Detect which cell encompasses the target text, then output its [x, y] center coordinate. 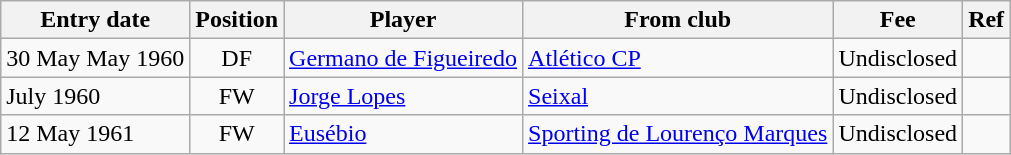
Sporting de Lourenço Marques [678, 134]
Player [404, 20]
From club [678, 20]
Position [237, 20]
Germano de Figueiredo [404, 58]
July 1960 [96, 96]
12 May 1961 [96, 134]
Seixal [678, 96]
Ref [986, 20]
Atlético CP [678, 58]
Entry date [96, 20]
Fee [898, 20]
Eusébio [404, 134]
DF [237, 58]
30 May May 1960 [96, 58]
Jorge Lopes [404, 96]
